Identify which cell holds the provided text, then report its [X, Y] central coordinate. 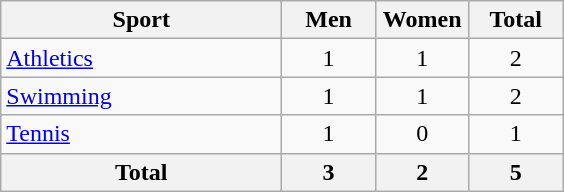
0 [422, 134]
Sport [142, 20]
Swimming [142, 96]
Women [422, 20]
3 [329, 172]
Tennis [142, 134]
5 [516, 172]
Athletics [142, 58]
Men [329, 20]
